Pinpoint the cell where the given text exists, returning its [x, y] midpoint coordinate. 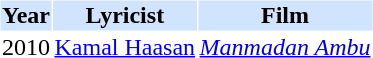
Lyricist [125, 15]
Year [26, 15]
Film [285, 15]
